Extract the [X, Y] coordinate from the center of the cell holding the provided text.  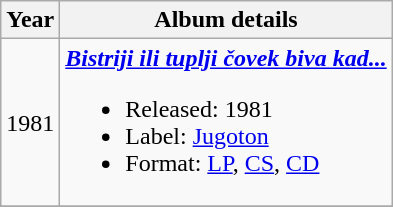
Year [30, 20]
1981 [30, 122]
Album details [226, 20]
Bistriji ili tuplji čovek biva kad...Released: 1981Label: JugotonFormat: LP, CS, CD [226, 122]
